Find where the given text appears and provide that cell's center as (x, y) coordinate. 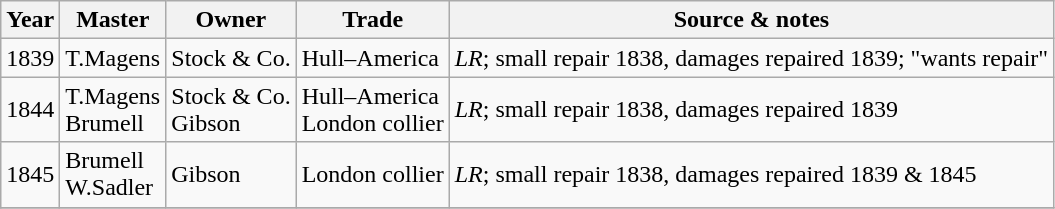
LR; small repair 1838, damages repaired 1839; "wants repair" (751, 58)
Hull–AmericaLondon collier (372, 110)
Stock & Co.Gibson (231, 110)
1839 (30, 58)
T.MagensBrumell (113, 110)
T.Magens (113, 58)
Gibson (231, 174)
1845 (30, 174)
LR; small repair 1838, damages repaired 1839 & 1845 (751, 174)
Year (30, 20)
BrumellW.Sadler (113, 174)
Trade (372, 20)
London collier (372, 174)
1844 (30, 110)
Owner (231, 20)
Master (113, 20)
Stock & Co. (231, 58)
Hull–America (372, 58)
LR; small repair 1838, damages repaired 1839 (751, 110)
Source & notes (751, 20)
